Pinpoint the cell where the given text exists, returning its (x, y) midpoint coordinate. 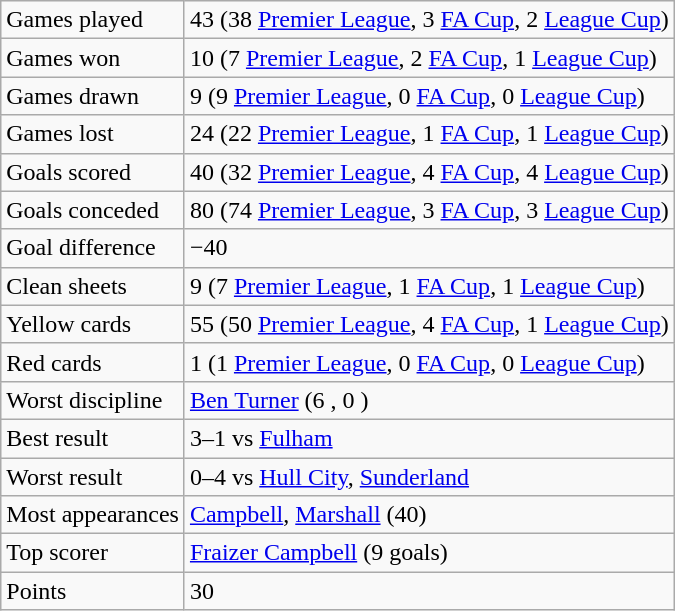
Points (93, 591)
30 (429, 591)
Goals scored (93, 172)
Games lost (93, 134)
Campbell, Marshall (40) (429, 515)
Games played (93, 20)
9 (9 Premier League, 0 FA Cup, 0 League Cup) (429, 96)
Worst result (93, 477)
3–1 vs Fulham (429, 438)
Goal difference (93, 248)
Clean sheets (93, 286)
Worst discipline (93, 400)
Most appearances (93, 515)
1 (1 Premier League, 0 FA Cup, 0 League Cup) (429, 362)
55 (50 Premier League, 4 FA Cup, 1 League Cup) (429, 324)
Games won (93, 58)
Best result (93, 438)
Fraizer Campbell (9 goals) (429, 553)
0–4 vs Hull City, Sunderland (429, 477)
9 (7 Premier League, 1 FA Cup, 1 League Cup) (429, 286)
−40 (429, 248)
40 (32 Premier League, 4 FA Cup, 4 League Cup) (429, 172)
Goals conceded (93, 210)
24 (22 Premier League, 1 FA Cup, 1 League Cup) (429, 134)
80 (74 Premier League, 3 FA Cup, 3 League Cup) (429, 210)
Top scorer (93, 553)
10 (7 Premier League, 2 FA Cup, 1 League Cup) (429, 58)
Ben Turner (6 , 0 ) (429, 400)
Yellow cards (93, 324)
43 (38 Premier League, 3 FA Cup, 2 League Cup) (429, 20)
Red cards (93, 362)
Games drawn (93, 96)
